Provide the [x, y] coordinate of the cell's center where the given text is located.  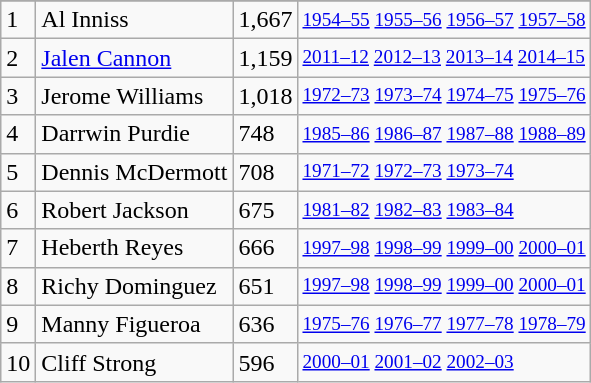
1975–76 1976–77 1977–78 1978–79 [444, 324]
8 [18, 286]
748 [266, 134]
Dennis McDermott [134, 172]
2011–12 2012–13 2013–14 2014–15 [444, 58]
6 [18, 210]
Manny Figueroa [134, 324]
1,667 [266, 20]
Jerome Williams [134, 96]
Darrwin Purdie [134, 134]
Al Inniss [134, 20]
596 [266, 362]
Heberth Reyes [134, 248]
7 [18, 248]
10 [18, 362]
4 [18, 134]
9 [18, 324]
1,159 [266, 58]
2 [18, 58]
675 [266, 210]
666 [266, 248]
708 [266, 172]
Richy Dominguez [134, 286]
1 [18, 20]
636 [266, 324]
1972–73 1973–74 1974–75 1975–76 [444, 96]
3 [18, 96]
651 [266, 286]
1981–82 1982–83 1983–84 [444, 210]
5 [18, 172]
1985–86 1986–87 1987–88 1988–89 [444, 134]
2000–01 2001–02 2002–03 [444, 362]
1,018 [266, 96]
1971–72 1972–73 1973–74 [444, 172]
Jalen Cannon [134, 58]
Robert Jackson [134, 210]
Cliff Strong [134, 362]
1954–55 1955–56 1956–57 1957–58 [444, 20]
